Scan for the cell matching the given text and deliver its [x, y] coordinate at center. 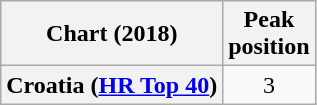
Croatia (HR Top 40) [112, 85]
Chart (2018) [112, 34]
Peakposition [269, 34]
3 [269, 85]
